Detect which cell encompasses the target text, then output its [x, y] center coordinate. 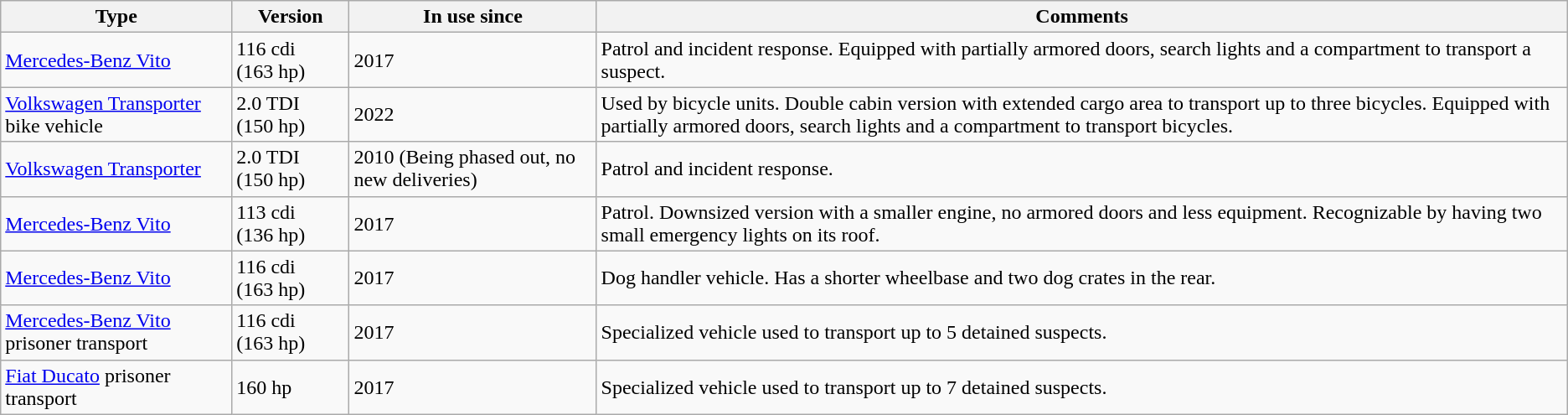
Dog handler vehicle. Has a shorter wheelbase and two dog crates in the rear. [1082, 278]
Specialized vehicle used to transport up to 7 detained suspects. [1082, 387]
2022 [472, 114]
Fiat Ducato prisoner transport [116, 387]
Specialized vehicle used to transport up to 5 detained suspects. [1082, 332]
Version [291, 17]
160 hp [291, 387]
113 cdi (136 hp) [291, 223]
Patrol and incident response. [1082, 169]
2010 (Being phased out, no new deliveries) [472, 169]
Type [116, 17]
Volkswagen Transporter bike vehicle [116, 114]
In use since [472, 17]
Comments [1082, 17]
Volkswagen Transporter [116, 169]
Patrol. Downsized version with a smaller engine, no armored doors and less equipment. Recognizable by having two small emergency lights on its roof. [1082, 223]
Mercedes-Benz Vito prisoner transport [116, 332]
Patrol and incident response. Equipped with partially armored doors, search lights and a compartment to transport a suspect. [1082, 60]
